Output the [x, y] coordinate of the center of the cell containing the given text.  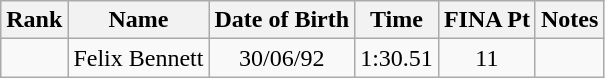
30/06/92 [282, 58]
1:30.51 [397, 58]
Name [138, 20]
FINA Pt [486, 20]
Time [397, 20]
Rank [34, 20]
Date of Birth [282, 20]
11 [486, 58]
Notes [569, 20]
Felix Bennett [138, 58]
